Capture the cell that displays the provided text and extract its (x, y) central coordinate. 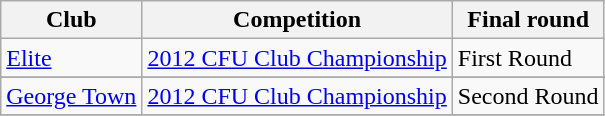
Competition (297, 20)
Final round (528, 20)
Second Round (528, 96)
Elite (72, 58)
George Town (72, 96)
First Round (528, 58)
Club (72, 20)
